Extract the [X, Y] coordinate from the center of the cell holding the provided text.  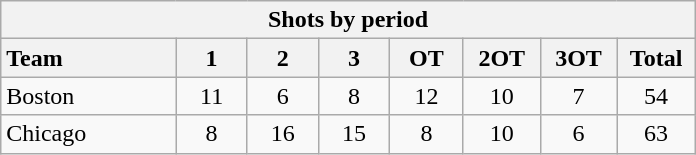
15 [354, 134]
2 [282, 58]
Boston [88, 96]
16 [282, 134]
Chicago [88, 134]
7 [578, 96]
3 [354, 58]
3OT [578, 58]
OT [427, 58]
1 [212, 58]
63 [656, 134]
11 [212, 96]
Total [656, 58]
12 [427, 96]
Shots by period [348, 20]
54 [656, 96]
2OT [502, 58]
Team [88, 58]
